Locate the cell with the specified text and output its (X, Y) center coordinate. 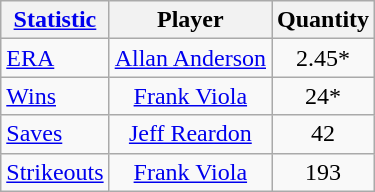
Quantity (324, 20)
Saves (55, 134)
Wins (55, 96)
193 (324, 172)
Allan Anderson (190, 58)
Jeff Reardon (190, 134)
Statistic (55, 20)
ERA (55, 58)
42 (324, 134)
24* (324, 96)
Player (190, 20)
Strikeouts (55, 172)
2.45* (324, 58)
